Locate the cell with the specified text and output its (x, y) center coordinate. 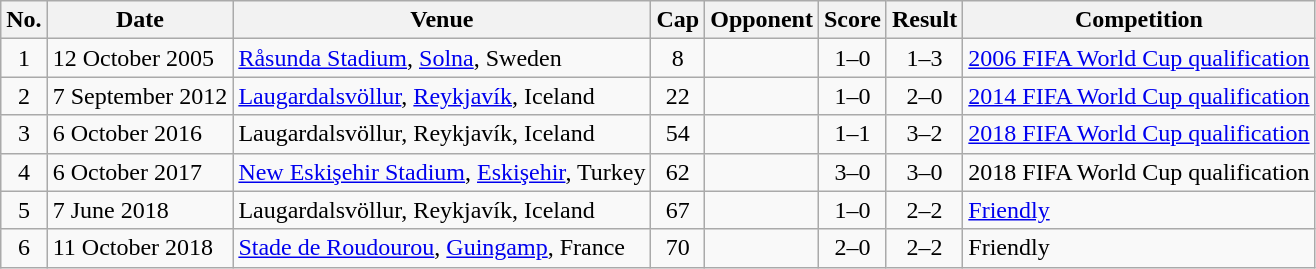
2014 FIFA World Cup qualification (1139, 96)
6 (24, 248)
11 October 2018 (140, 248)
2006 FIFA World Cup qualification (1139, 58)
3 (24, 134)
Opponent (762, 20)
1–1 (852, 134)
67 (678, 210)
Råsunda Stadium, Solna, Sweden (442, 58)
6 October 2016 (140, 134)
Date (140, 20)
5 (24, 210)
3–2 (924, 134)
7 September 2012 (140, 96)
2 (24, 96)
Stade de Roudourou, Guingamp, France (442, 248)
1 (24, 58)
12 October 2005 (140, 58)
New Eskişehir Stadium, Eskişehir, Turkey (442, 172)
70 (678, 248)
22 (678, 96)
Cap (678, 20)
Score (852, 20)
No. (24, 20)
Competition (1139, 20)
4 (24, 172)
62 (678, 172)
Result (924, 20)
54 (678, 134)
8 (678, 58)
Venue (442, 20)
6 October 2017 (140, 172)
1–3 (924, 58)
7 June 2018 (140, 210)
